Extract the [X, Y] coordinate from the center of the cell holding the provided text.  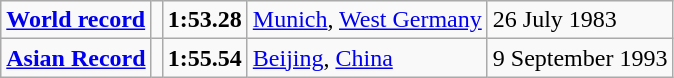
1:55.54 [204, 58]
1:53.28 [204, 20]
World record [76, 20]
9 September 1993 [580, 58]
26 July 1983 [580, 20]
Beijing, China [367, 58]
Asian Record [76, 58]
Munich, West Germany [367, 20]
